Return the (x, y) coordinate for the center point of the cell that contains the specified text.  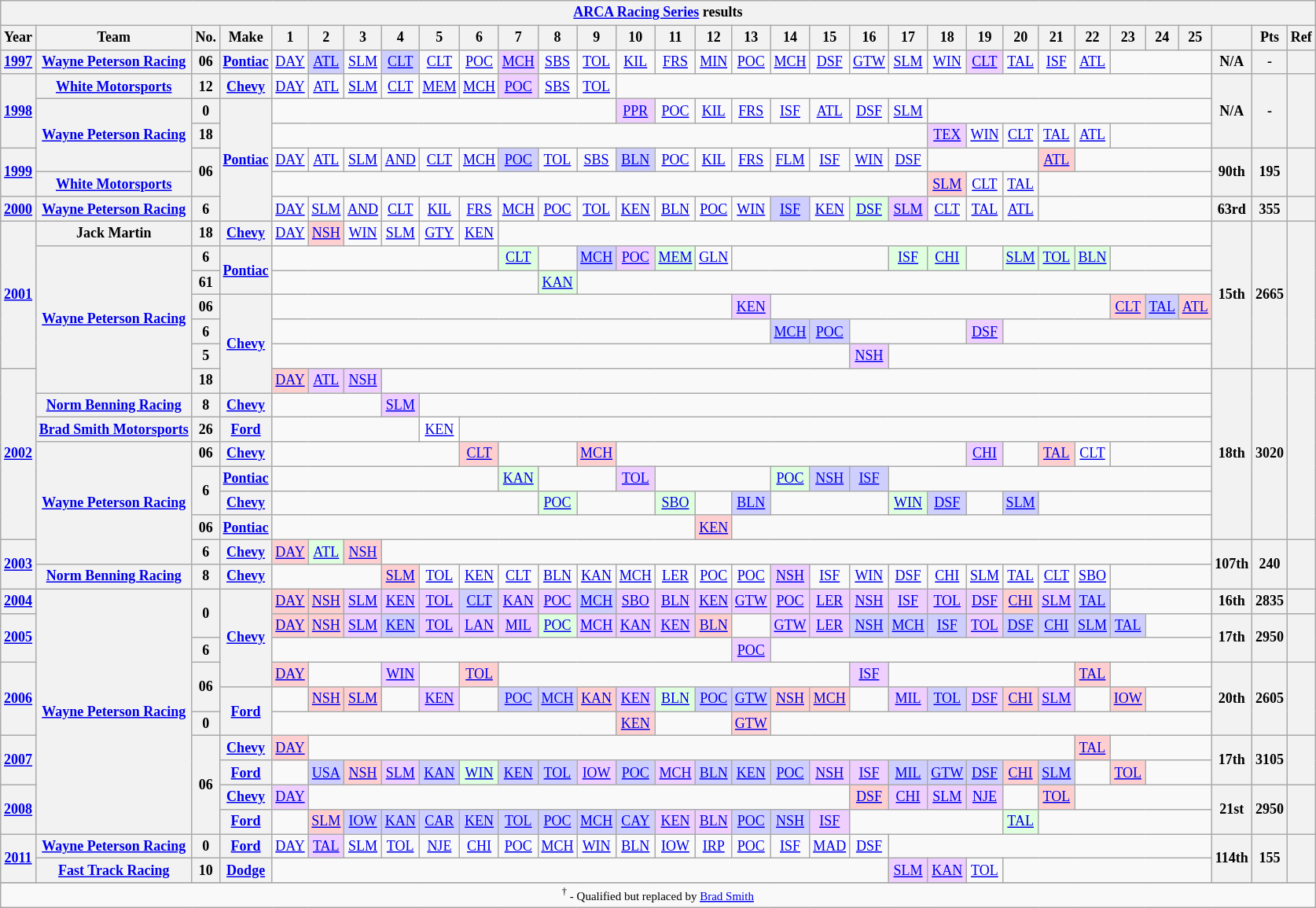
Pts (1270, 38)
2000 (19, 209)
IRP (714, 846)
2605 (1270, 699)
No. (206, 38)
19 (985, 38)
Jack Martin (113, 233)
16th (1232, 601)
15th (1232, 294)
20th (1232, 699)
16 (869, 38)
355 (1270, 209)
2003 (19, 564)
1997 (19, 61)
9 (597, 38)
21 (1057, 38)
1999 (19, 172)
ARCA Racing Series results (658, 13)
Dodge (245, 871)
14 (790, 38)
107th (1232, 564)
2665 (1270, 294)
† - Qualified but replaced by Brad Smith (658, 895)
Brad Smith Motorsports (113, 429)
MAD (830, 846)
2002 (19, 454)
Make (245, 38)
GLN (714, 258)
24 (1162, 38)
114th (1232, 858)
7 (518, 38)
20 (1020, 38)
26 (206, 429)
25 (1195, 38)
Fast Track Racing (113, 871)
Ref (1301, 38)
Year (19, 38)
FLM (790, 160)
2008 (19, 809)
LAN (480, 626)
2011 (19, 858)
155 (1270, 858)
3105 (1270, 760)
1 (290, 38)
2006 (19, 699)
2001 (19, 294)
3020 (1270, 454)
CAY (635, 821)
15 (830, 38)
61 (206, 283)
4 (400, 38)
3 (363, 38)
CAR (439, 821)
2005 (19, 638)
1998 (19, 111)
90th (1232, 172)
21st (1232, 809)
Team (113, 38)
2 (326, 38)
23 (1127, 38)
TEX (947, 135)
240 (1270, 564)
2004 (19, 601)
2007 (19, 760)
11 (675, 38)
PPR (635, 110)
17 (908, 38)
195 (1270, 172)
MIN (714, 61)
GTY (439, 233)
13 (752, 38)
USA (326, 772)
18th (1232, 454)
22 (1093, 38)
2835 (1270, 601)
63rd (1232, 209)
